Scan for the cell matching the given text and deliver its (x, y) coordinate at center. 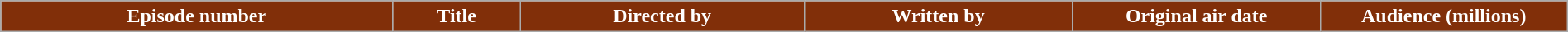
Episode number (197, 16)
Directed by (662, 16)
Written by (938, 16)
Audience (millions) (1444, 16)
Original air date (1196, 16)
Title (457, 16)
